Capture the cell that displays the provided text and extract its (X, Y) central coordinate. 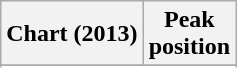
Chart (2013) (72, 34)
Peakposition (189, 34)
